Find where the given text appears and provide that cell's center as [x, y] coordinate. 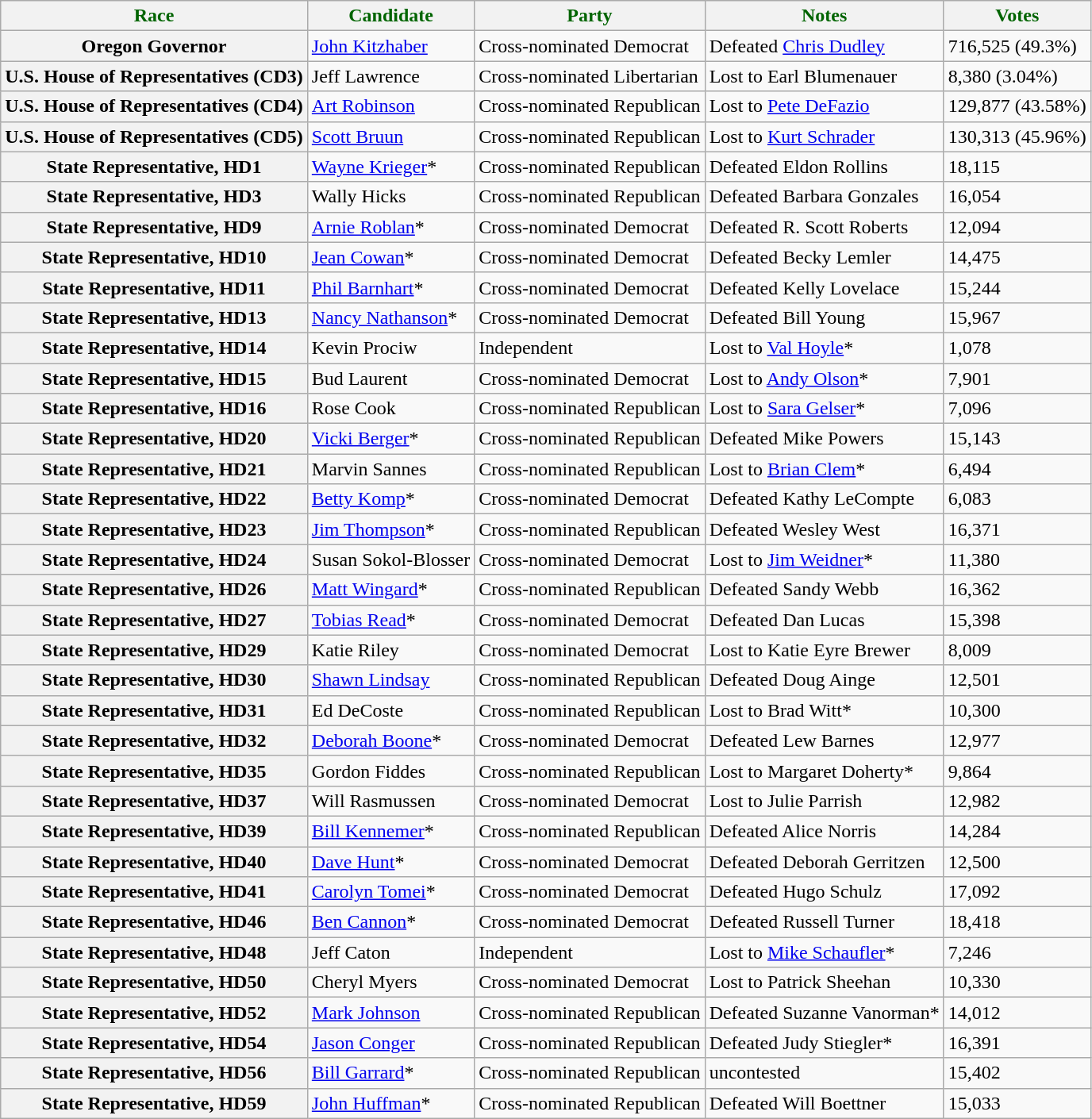
Jeff Lawrence [390, 76]
John Huffman* [390, 1103]
Carolyn Tomei* [390, 892]
Phil Barnhart* [390, 287]
Bill Garrard* [390, 1073]
6,083 [1017, 499]
7,096 [1017, 409]
Defeated Hugo Schulz [824, 892]
Candidate [390, 16]
6,494 [1017, 469]
John Kitzhaber [390, 46]
Bud Laurent [390, 379]
State Representative, HD3 [154, 197]
State Representative, HD21 [154, 469]
14,012 [1017, 1013]
Defeated Russell Turner [824, 922]
129,877 (43.58%) [1017, 106]
Tobias Read* [390, 620]
15,244 [1017, 287]
U.S. House of Representatives (CD5) [154, 137]
Dave Hunt* [390, 861]
Defeated Barbara Gonzales [824, 197]
Lost to Brad Witt* [824, 710]
State Representative, HD10 [154, 257]
Defeated Wesley West [824, 529]
Defeated Dan Lucas [824, 620]
Lost to Margaret Doherty* [824, 771]
Defeated Suzanne Vanorman* [824, 1013]
Gordon Fiddes [390, 771]
Lost to Earl Blumenauer [824, 76]
130,313 (45.96%) [1017, 137]
Arnie Roblan* [390, 227]
Jeff Caton [390, 952]
15,398 [1017, 620]
State Representative, HD32 [154, 740]
State Representative, HD50 [154, 982]
Lost to Andy Olson* [824, 379]
14,284 [1017, 831]
uncontested [824, 1073]
10,330 [1017, 982]
15,143 [1017, 439]
State Representative, HD54 [154, 1043]
State Representative, HD29 [154, 650]
Lost to Sara Gelser* [824, 409]
12,094 [1017, 227]
Ed DeCoste [390, 710]
18,418 [1017, 922]
Nancy Nathanson* [390, 317]
Lost to Pete DeFazio [824, 106]
Defeated Doug Ainge [824, 680]
15,033 [1017, 1103]
Defeated Will Boettner [824, 1103]
U.S. House of Representatives (CD3) [154, 76]
Cross-nominated Libertarian [590, 76]
Lost to Jim Weidner* [824, 559]
Defeated Lew Barnes [824, 740]
State Representative, HD15 [154, 379]
Defeated Becky Lemler [824, 257]
State Representative, HD30 [154, 680]
U.S. House of Representatives (CD4) [154, 106]
716,525 (49.3%) [1017, 46]
Defeated Chris Dudley [824, 46]
State Representative, HD59 [154, 1103]
Defeated R. Scott Roberts [824, 227]
Art Robinson [390, 106]
1,078 [1017, 348]
State Representative, HD13 [154, 317]
Jim Thompson* [390, 529]
Betty Komp* [390, 499]
State Representative, HD14 [154, 348]
Defeated Deborah Gerritzen [824, 861]
16,054 [1017, 197]
Marvin Sannes [390, 469]
7,901 [1017, 379]
State Representative, HD26 [154, 590]
Race [154, 16]
Defeated Mike Powers [824, 439]
12,977 [1017, 740]
State Representative, HD48 [154, 952]
Katie Riley [390, 650]
Jean Cowan* [390, 257]
Will Rasmussen [390, 801]
State Representative, HD37 [154, 801]
State Representative, HD11 [154, 287]
State Representative, HD20 [154, 439]
Defeated Judy Stiegler* [824, 1043]
Cheryl Myers [390, 982]
Deborah Boone* [390, 740]
Kevin Prociw [390, 348]
Wally Hicks [390, 197]
8,009 [1017, 650]
Party [590, 16]
Ben Cannon* [390, 922]
16,391 [1017, 1043]
Lost to Patrick Sheehan [824, 982]
11,380 [1017, 559]
15,402 [1017, 1073]
State Representative, HD31 [154, 710]
State Representative, HD23 [154, 529]
16,371 [1017, 529]
16,362 [1017, 590]
Votes [1017, 16]
State Representative, HD16 [154, 409]
Lost to Brian Clem* [824, 469]
12,982 [1017, 801]
Defeated Alice Norris [824, 831]
Defeated Bill Young [824, 317]
Notes [824, 16]
State Representative, HD1 [154, 167]
State Representative, HD41 [154, 892]
Rose Cook [390, 409]
State Representative, HD24 [154, 559]
State Representative, HD40 [154, 861]
State Representative, HD27 [154, 620]
Shawn Lindsay [390, 680]
9,864 [1017, 771]
15,967 [1017, 317]
Defeated Sandy Webb [824, 590]
Wayne Krieger* [390, 167]
17,092 [1017, 892]
Lost to Kurt Schrader [824, 137]
Lost to Val Hoyle* [824, 348]
12,501 [1017, 680]
State Representative, HD9 [154, 227]
Defeated Eldon Rollins [824, 167]
8,380 (3.04%) [1017, 76]
Jason Conger [390, 1043]
State Representative, HD35 [154, 771]
State Representative, HD39 [154, 831]
18,115 [1017, 167]
State Representative, HD22 [154, 499]
Mark Johnson [390, 1013]
State Representative, HD56 [154, 1073]
Vicki Berger* [390, 439]
State Representative, HD46 [154, 922]
7,246 [1017, 952]
Defeated Kelly Lovelace [824, 287]
Lost to Katie Eyre Brewer [824, 650]
Defeated Kathy LeCompte [824, 499]
12,500 [1017, 861]
Bill Kennemer* [390, 831]
Matt Wingard* [390, 590]
Lost to Mike Schaufler* [824, 952]
Susan Sokol-Blosser [390, 559]
Lost to Julie Parrish [824, 801]
Scott Bruun [390, 137]
14,475 [1017, 257]
Oregon Governor [154, 46]
10,300 [1017, 710]
State Representative, HD52 [154, 1013]
